Locate the cell with the specified text and output its [X, Y] center coordinate. 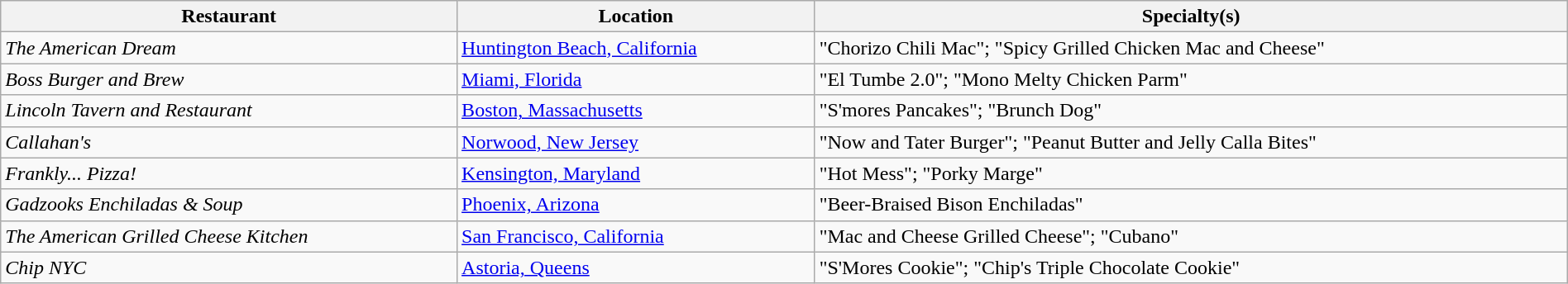
Callahan's [229, 142]
The American Dream [229, 48]
Boss Burger and Brew [229, 79]
Restaurant [229, 17]
Location [637, 17]
The American Grilled Cheese Kitchen [229, 236]
"Mac and Cheese Grilled Cheese"; "Cubano" [1191, 236]
Astoria, Queens [637, 267]
"S'mores Pancakes"; "Brunch Dog" [1191, 111]
"Beer-Braised Bison Enchiladas" [1191, 205]
Frankly... Pizza! [229, 173]
Specialty(s) [1191, 17]
Lincoln Tavern and Restaurant [229, 111]
Boston, Massachusetts [637, 111]
"El Tumbe 2.0"; "Mono Melty Chicken Parm" [1191, 79]
Gadzooks Enchiladas & Soup [229, 205]
"Chorizo Chili Mac"; "Spicy Grilled Chicken Mac and Cheese" [1191, 48]
Huntington Beach, California [637, 48]
Miami, Florida [637, 79]
Phoenix, Arizona [637, 205]
Norwood, New Jersey [637, 142]
"S'Mores Cookie"; "Chip's Triple Chocolate Cookie" [1191, 267]
Chip NYC [229, 267]
Kensington, Maryland [637, 173]
San Francisco, California [637, 236]
"Now and Tater Burger"; "Peanut Butter and Jelly Calla Bites" [1191, 142]
"Hot Mess"; "Porky Marge" [1191, 173]
